Search for the cell housing the specified text and yield its (x, y) center coordinate. 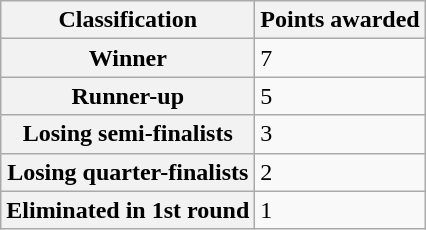
7 (340, 58)
2 (340, 172)
3 (340, 134)
5 (340, 96)
Classification (128, 20)
Losing semi-finalists (128, 134)
Runner-up (128, 96)
Points awarded (340, 20)
Winner (128, 58)
1 (340, 210)
Eliminated in 1st round (128, 210)
Losing quarter-finalists (128, 172)
